For the text-containing cell, return its midpoint in (X, Y) coordinate format. 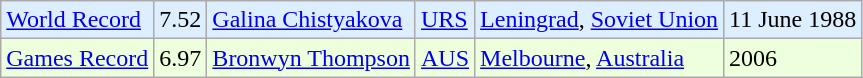
7.52 (180, 20)
11 June 1988 (793, 20)
Bronwyn Thompson (312, 58)
2006 (793, 58)
URS (444, 20)
Leningrad, Soviet Union (600, 20)
6.97 (180, 58)
Melbourne, Australia (600, 58)
Games Record (78, 58)
AUS (444, 58)
World Record (78, 20)
Galina Chistyakova (312, 20)
